Determine the [X, Y] coordinate at the center of the cell enclosing the given text.  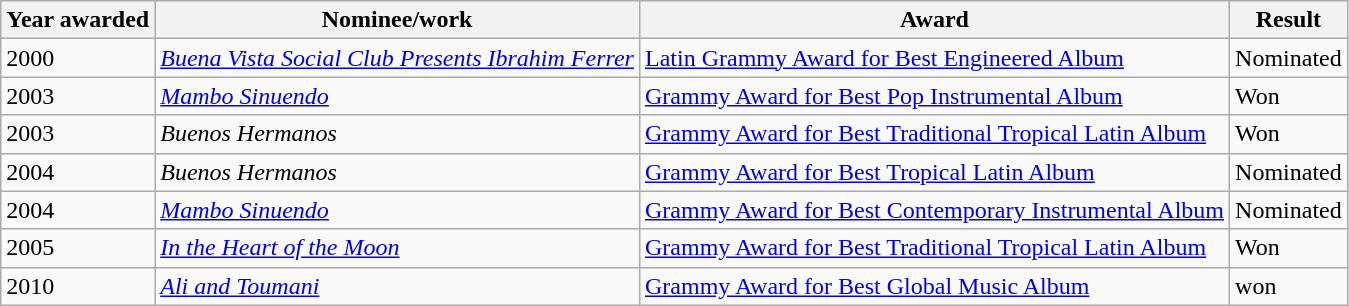
Grammy Award for Best Tropical Latin Album [934, 172]
2000 [78, 58]
Nominee/work [398, 20]
2010 [78, 286]
Grammy Award for Best Contemporary Instrumental Album [934, 210]
Buena Vista Social Club Presents Ibrahim Ferrer [398, 58]
Award [934, 20]
Year awarded [78, 20]
Result [1289, 20]
In the Heart of the Moon [398, 248]
Ali and Toumani [398, 286]
Latin Grammy Award for Best Engineered Album [934, 58]
Grammy Award for Best Global Music Album [934, 286]
2005 [78, 248]
won [1289, 286]
Grammy Award for Best Pop Instrumental Album [934, 96]
